Return (X, Y) of the center of cell containing provided text 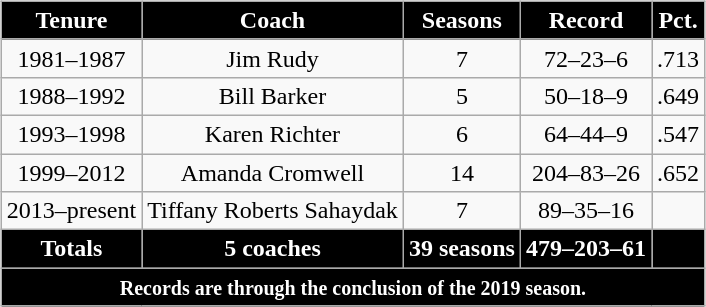
89–35–16 (586, 211)
72–23–6 (586, 58)
Tiffany Roberts Sahaydak (273, 211)
Record (586, 20)
Tenure (71, 20)
Karen Richter (273, 134)
Totals (71, 249)
Bill Barker (273, 96)
Coach (273, 20)
.652 (678, 173)
.547 (678, 134)
479–203–61 (586, 249)
5 (462, 96)
204–83–26 (586, 173)
5 coaches (273, 249)
6 (462, 134)
50–18–9 (586, 96)
Seasons (462, 20)
39 seasons (462, 249)
1993–1998 (71, 134)
1981–1987 (71, 58)
2013–present (71, 211)
1999–2012 (71, 173)
Pct. (678, 20)
14 (462, 173)
64–44–9 (586, 134)
.649 (678, 96)
Records are through the conclusion of the 2019 season. (352, 287)
1988–1992 (71, 96)
Amanda Cromwell (273, 173)
.713 (678, 58)
Jim Rudy (273, 58)
